Detect which cell encompasses the target text, then output its (X, Y) center coordinate. 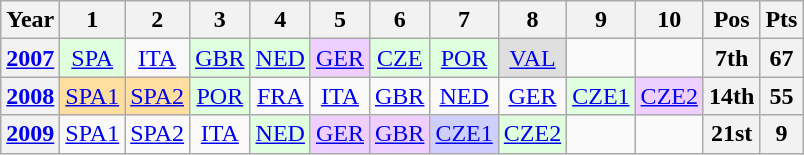
VAL (532, 58)
FRA (280, 96)
2009 (30, 134)
2007 (30, 58)
3 (220, 20)
10 (669, 20)
2008 (30, 96)
21st (731, 134)
7 (464, 20)
2 (158, 20)
1 (92, 20)
7th (731, 58)
67 (782, 58)
14th (731, 96)
5 (340, 20)
Pts (782, 20)
6 (399, 20)
8 (532, 20)
CZE (399, 58)
SPA (92, 58)
55 (782, 96)
Pos (731, 20)
4 (280, 20)
Year (30, 20)
